Identify which cell holds the provided text, then report its (x, y) central coordinate. 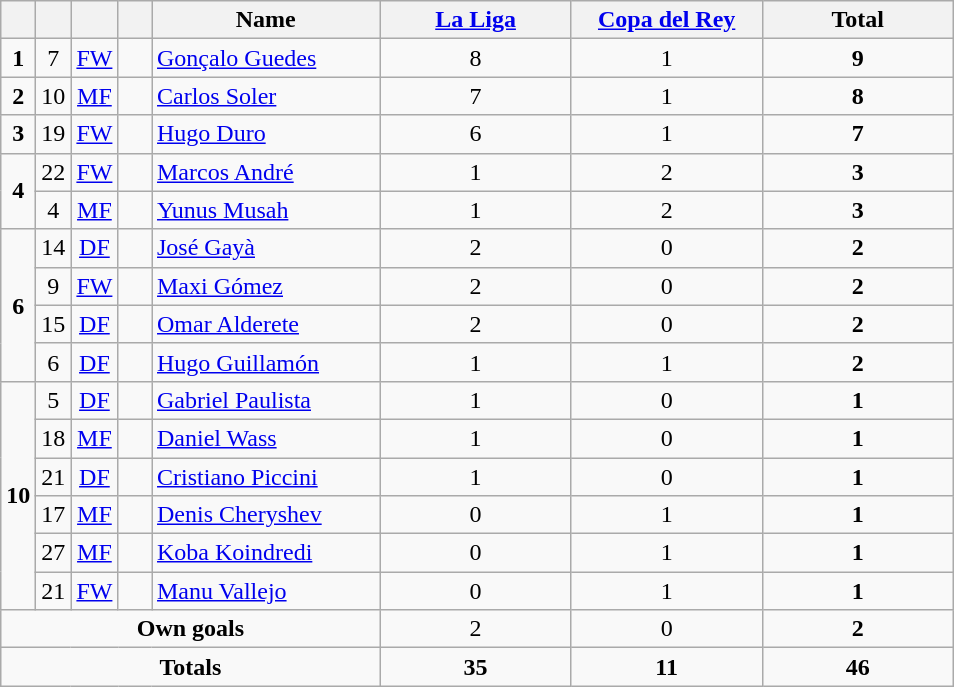
Daniel Wass (266, 438)
Total (858, 20)
14 (54, 248)
19 (54, 134)
27 (54, 553)
46 (858, 667)
22 (54, 172)
18 (54, 438)
Name (266, 20)
José Gayà (266, 248)
15 (54, 324)
11 (666, 667)
Denis Cheryshev (266, 515)
Marcos André (266, 172)
Omar Alderete (266, 324)
Manu Vallejo (266, 591)
Totals (190, 667)
Copa del Rey (666, 20)
Hugo Guillamón (266, 362)
5 (54, 400)
Gonçalo Guedes (266, 58)
Gabriel Paulista (266, 400)
35 (476, 667)
Carlos Soler (266, 96)
La Liga (476, 20)
Maxi Gómez (266, 286)
Hugo Duro (266, 134)
17 (54, 515)
Own goals (190, 629)
Yunus Musah (266, 210)
Cristiano Piccini (266, 477)
Koba Koindredi (266, 553)
